Search for the cell housing the specified text and yield its (X, Y) center coordinate. 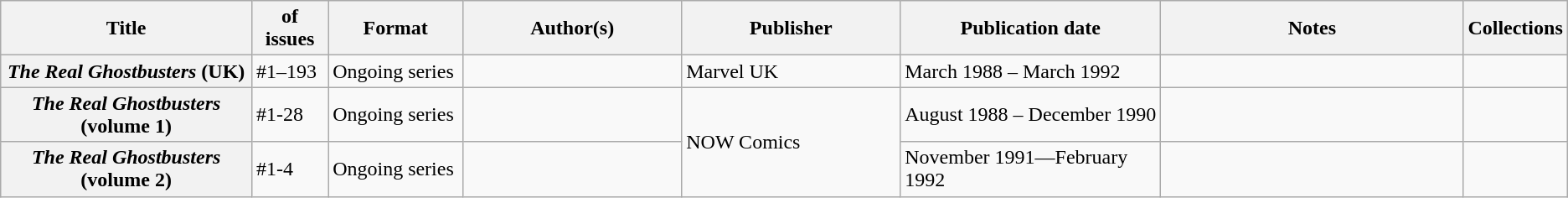
Title (126, 29)
NOW Comics (791, 142)
March 1988 – March 1992 (1030, 71)
The Real Ghostbusters (volume 1) (126, 114)
Format (395, 29)
Marvel UK (791, 71)
Notes (1312, 29)
The Real Ghostbusters (volume 2) (126, 169)
Author(s) (573, 29)
November 1991—February 1992 (1030, 169)
#1-28 (290, 114)
of issues (290, 29)
The Real Ghostbusters (UK) (126, 71)
August 1988 – December 1990 (1030, 114)
Publisher (791, 29)
Publication date (1030, 29)
#1-4 (290, 169)
Collections (1515, 29)
#1–193 (290, 71)
